Provide the [x, y] coordinate of the cell's center where the given text is located.  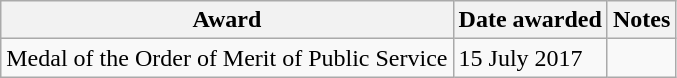
Notes [641, 20]
Medal of the Order of Merit of Public Service [227, 58]
Date awarded [530, 20]
Award [227, 20]
15 July 2017 [530, 58]
